Find where the given text appears and provide that cell's center as [X, Y] coordinate. 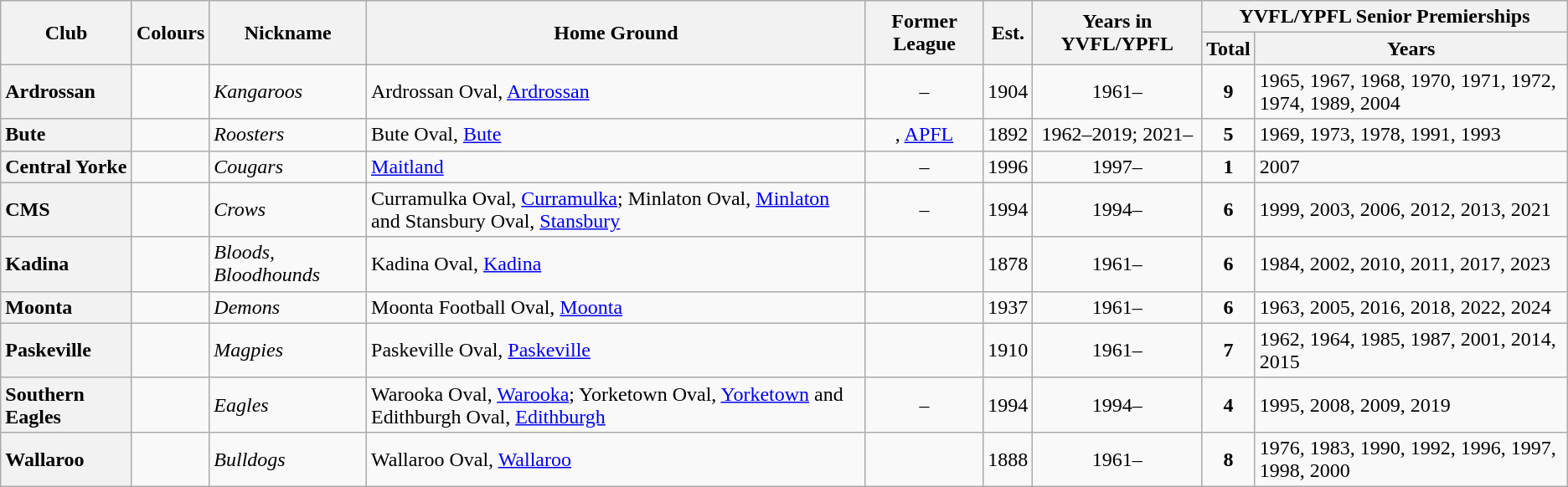
Bute [67, 135]
7 [1229, 350]
Cougars [288, 167]
, APFL [924, 135]
Total [1229, 49]
1962–2019; 2021– [1117, 135]
Kangaroos [288, 92]
Wallaroo Oval, Wallaroo [616, 459]
Bute Oval, Bute [616, 135]
Magpies [288, 350]
1997– [1117, 167]
Moonta [67, 307]
Club [67, 33]
1 [1229, 167]
1962, 1964, 1985, 1987, 2001, 2014, 2015 [1411, 350]
Former League [924, 33]
Kadina Oval, Kadina [616, 264]
1888 [1008, 459]
Wallaroo [67, 459]
YVFL/YPFL Senior Premierships [1385, 17]
Eagles [288, 405]
Years [1411, 49]
1910 [1008, 350]
Bulldogs [288, 459]
Ardrossan [67, 92]
Colours [170, 33]
Paskeville [67, 350]
Central Yorke [67, 167]
Paskeville Oval, Paskeville [616, 350]
Ardrossan Oval, Ardrossan [616, 92]
Crows [288, 209]
Moonta Football Oval, Moonta [616, 307]
1937 [1008, 307]
Kadina [67, 264]
1976, 1983, 1990, 1992, 1996, 1997, 1998, 2000 [1411, 459]
Est. [1008, 33]
5 [1229, 135]
Maitland [616, 167]
Nickname [288, 33]
8 [1229, 459]
4 [1229, 405]
Curramulka Oval, Curramulka; Minlaton Oval, Minlaton and Stansbury Oval, Stansbury [616, 209]
1984, 2002, 2010, 2011, 2017, 2023 [1411, 264]
Bloods, Bloodhounds [288, 264]
9 [1229, 92]
2007 [1411, 167]
Years in YVFL/YPFL [1117, 33]
CMS [67, 209]
1999, 2003, 2006, 2012, 2013, 2021 [1411, 209]
1878 [1008, 264]
Southern Eagles [67, 405]
Warooka Oval, Warooka; Yorketown Oval, Yorketown and Edithburgh Oval, Edithburgh [616, 405]
1892 [1008, 135]
1904 [1008, 92]
Roosters [288, 135]
1995, 2008, 2009, 2019 [1411, 405]
Home Ground [616, 33]
Demons [288, 307]
1996 [1008, 167]
1963, 2005, 2016, 2018, 2022, 2024 [1411, 307]
1969, 1973, 1978, 1991, 1993 [1411, 135]
1965, 1967, 1968, 1970, 1971, 1972, 1974, 1989, 2004 [1411, 92]
